Search for the cell housing the specified text and yield its (X, Y) center coordinate. 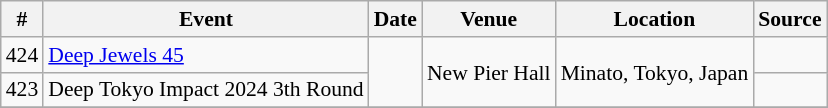
423 (22, 90)
Deep Tokyo Impact 2024 3th Round (206, 90)
Date (396, 19)
Location (655, 19)
Deep Jewels 45 (206, 55)
Venue (489, 19)
424 (22, 55)
Source (790, 19)
# (22, 19)
Event (206, 19)
New Pier Hall (489, 72)
Minato, Tokyo, Japan (655, 72)
